For the text-containing cell, return its midpoint in (x, y) coordinate format. 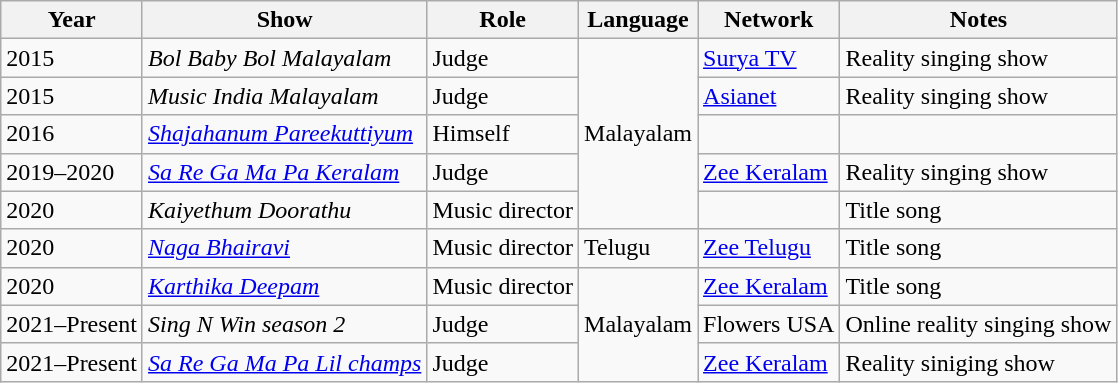
Himself (503, 134)
Zee Telugu (769, 248)
Role (503, 20)
Karthika Deepam (284, 286)
Flowers USA (769, 324)
Year (72, 20)
Naga Bhairavi (284, 248)
Surya TV (769, 58)
Sa Re Ga Ma Pa Keralam (284, 172)
Asianet (769, 96)
Kaiyethum Doorathu (284, 210)
Telugu (638, 248)
Reality siniging show (978, 362)
Notes (978, 20)
2019–2020 (72, 172)
Show (284, 20)
Network (769, 20)
Shajahanum Pareekuttiyum (284, 134)
Bol Baby Bol Malayalam (284, 58)
Sa Re Ga Ma Pa Lil champs (284, 362)
2016 (72, 134)
Language (638, 20)
Sing N Win season 2 (284, 324)
Music India Malayalam (284, 96)
Online reality singing show (978, 324)
